Extract the [X, Y] coordinate from the center of the cell holding the provided text.  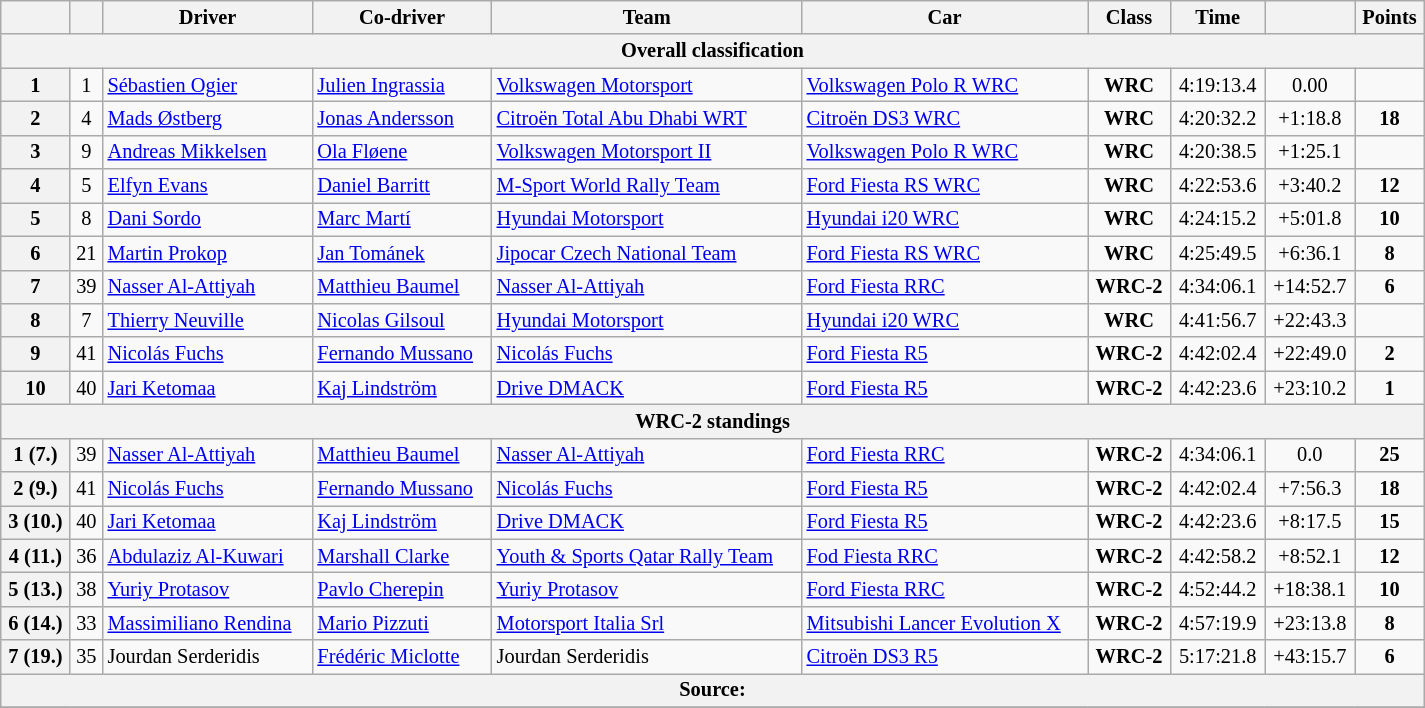
+14:52.7 [1310, 287]
7 (19.) [36, 657]
Jipocar Czech National Team [647, 253]
Class [1130, 17]
21 [86, 253]
Thierry Neuville [208, 320]
Driver [208, 17]
Motorsport Italia Srl [647, 623]
Dani Sordo [208, 219]
+3:40.2 [1310, 186]
Mads Østberg [208, 118]
Ola Fløene [402, 152]
+1:25.1 [1310, 152]
+5:01.8 [1310, 219]
Julien Ingrassia [402, 85]
4 (11.) [36, 556]
Abdulaziz Al-Kuwari [208, 556]
Team [647, 17]
Car [945, 17]
0.00 [1310, 85]
4:25:49.5 [1218, 253]
Martin Prokop [208, 253]
Andreas Mikkelsen [208, 152]
25 [1390, 455]
Mario Pizzuti [402, 623]
36 [86, 556]
Citroën DS3 R5 [945, 657]
Citroën DS3 WRC [945, 118]
0.0 [1310, 455]
3 (10.) [36, 522]
Massimiliano Rendina [208, 623]
+23:13.8 [1310, 623]
Volkswagen Motorsport II [647, 152]
+22:49.0 [1310, 354]
Frédéric Miclotte [402, 657]
15 [1390, 522]
Mitsubishi Lancer Evolution X [945, 623]
4:42:58.2 [1218, 556]
Marshall Clarke [402, 556]
Volkswagen Motorsport [647, 85]
5 (13.) [36, 589]
4:41:56.7 [1218, 320]
33 [86, 623]
Points [1390, 17]
4:24:15.2 [1218, 219]
4:20:32.2 [1218, 118]
Daniel Barritt [402, 186]
Source: [713, 690]
+22:43.3 [1310, 320]
M-Sport World Rally Team [647, 186]
Pavlo Cherepin [402, 589]
Nicolas Gilsoul [402, 320]
Co-driver [402, 17]
Elfyn Evans [208, 186]
4:52:44.2 [1218, 589]
Time [1218, 17]
+8:17.5 [1310, 522]
+23:10.2 [1310, 388]
6 (14.) [36, 623]
4:57:19.9 [1218, 623]
Sébastien Ogier [208, 85]
3 [36, 152]
4:20:38.5 [1218, 152]
4:22:53.6 [1218, 186]
+8:52.1 [1310, 556]
+18:38.1 [1310, 589]
5:17:21.8 [1218, 657]
Jan Tománek [402, 253]
Jonas Andersson [402, 118]
38 [86, 589]
2 (9.) [36, 489]
Overall classification [713, 51]
WRC-2 standings [713, 421]
Marc Martí [402, 219]
+7:56.3 [1310, 489]
1 (7.) [36, 455]
Fod Fiesta RRC [945, 556]
+43:15.7 [1310, 657]
Youth & Sports Qatar Rally Team [647, 556]
35 [86, 657]
+1:18.8 [1310, 118]
4:19:13.4 [1218, 85]
Citroën Total Abu Dhabi WRT [647, 118]
+6:36.1 [1310, 253]
